Return the [X, Y] coordinate for the center point of the cell that contains the specified text.  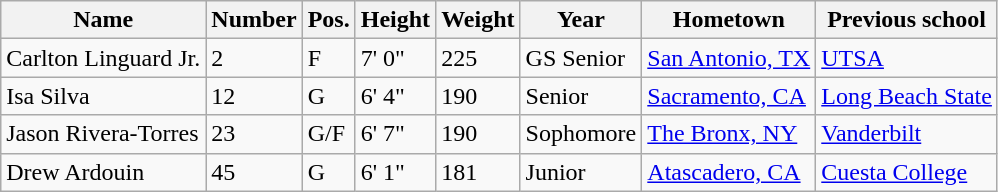
Jason Rivera-Torres [104, 134]
UTSA [907, 58]
F [328, 58]
Carlton Linguard Jr. [104, 58]
Number [254, 20]
Vanderbilt [907, 134]
Sophomore [581, 134]
2 [254, 58]
Junior [581, 172]
6' 7" [395, 134]
G/F [328, 134]
Drew Ardouin [104, 172]
6' 4" [395, 96]
7' 0" [395, 58]
Pos. [328, 20]
Isa Silva [104, 96]
San Antonio, TX [729, 58]
45 [254, 172]
Previous school [907, 20]
6' 1" [395, 172]
Year [581, 20]
181 [478, 172]
Weight [478, 20]
Cuesta College [907, 172]
Senior [581, 96]
Name [104, 20]
Hometown [729, 20]
Long Beach State [907, 96]
The Bronx, NY [729, 134]
23 [254, 134]
225 [478, 58]
Sacramento, CA [729, 96]
Height [395, 20]
Atascadero, CA [729, 172]
12 [254, 96]
GS Senior [581, 58]
